Capture the cell that displays the provided text and extract its [X, Y] central coordinate. 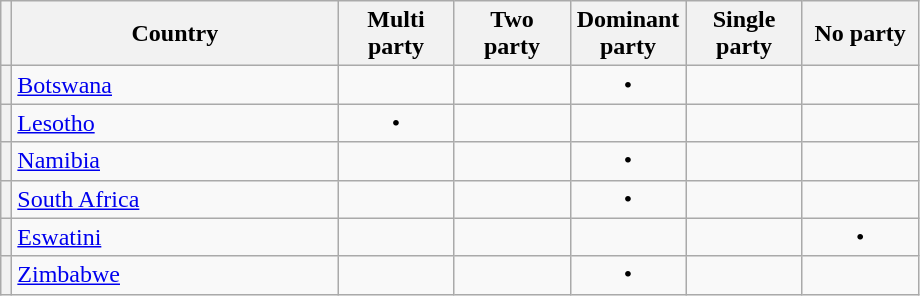
Two party [512, 34]
Country [175, 34]
Zimbabwe [175, 275]
Lesotho [175, 123]
Botswana [175, 85]
Single party [744, 34]
Namibia [175, 161]
South Africa [175, 199]
Dominant party [628, 34]
Multi party [396, 34]
Eswatini [175, 237]
No party [860, 34]
